From the cell containing the given text, extract its center point as (X, Y) coordinate. 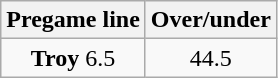
Over/under (210, 20)
Troy 6.5 (74, 58)
Pregame line (74, 20)
44.5 (210, 58)
